Return [X, Y] of the center of cell containing provided text 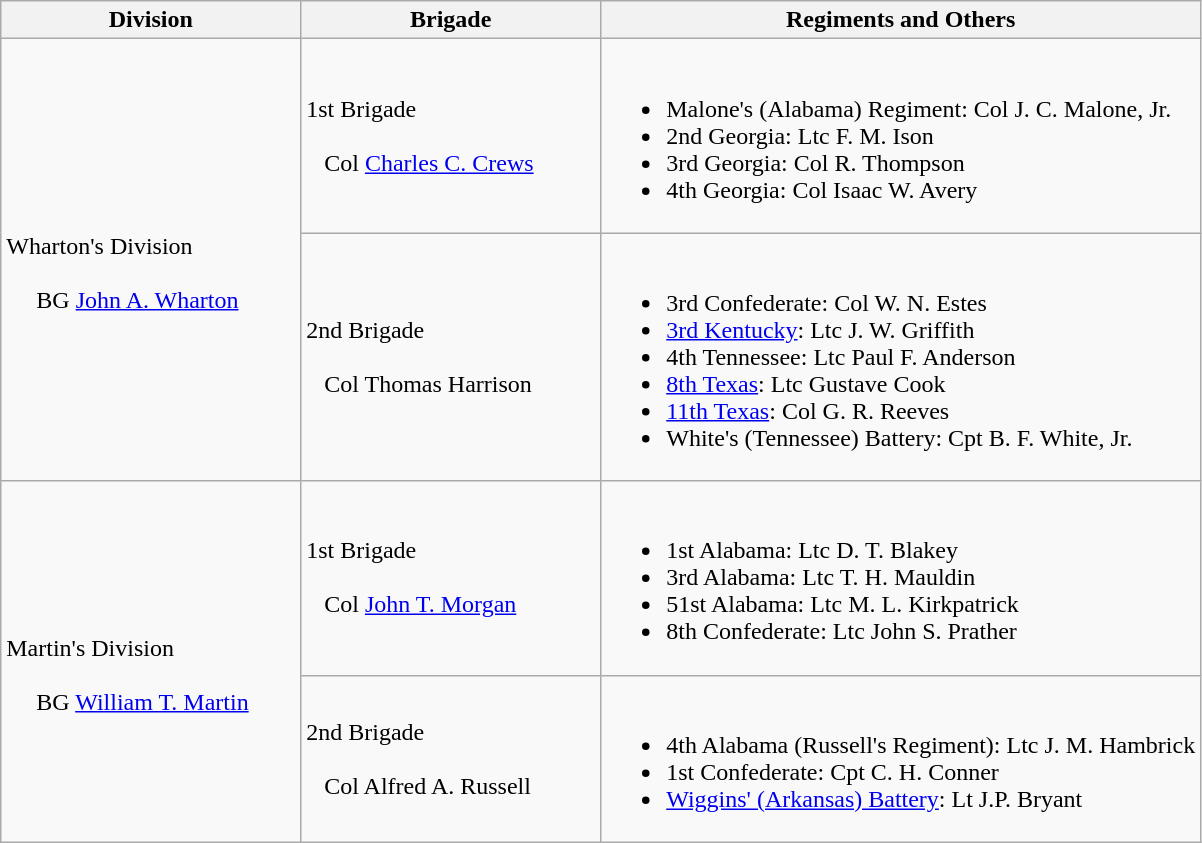
Regiments and Others [901, 20]
1st Alabama: Ltc D. T. Blakey3rd Alabama: Ltc T. H. Mauldin51st Alabama: Ltc M. L. Kirkpatrick8th Confederate: Ltc John S. Prather [901, 578]
1st Brigade Col John T. Morgan [451, 578]
Martin's Division BG William T. Martin [151, 662]
Brigade [451, 20]
Wharton's Division BG John A. Wharton [151, 260]
1st Brigade Col Charles C. Crews [451, 136]
2nd Brigade Col Thomas Harrison [451, 357]
4th Alabama (Russell's Regiment): Ltc J. M. Hambrick1st Confederate: Cpt C. H. ConnerWiggins' (Arkansas) Battery: Lt J.P. Bryant [901, 758]
Division [151, 20]
Malone's (Alabama) Regiment: Col J. C. Malone, Jr.2nd Georgia: Ltc F. M. Ison3rd Georgia: Col R. Thompson4th Georgia: Col Isaac W. Avery [901, 136]
2nd Brigade Col Alfred A. Russell [451, 758]
